Provide the [x, y] coordinate of the cell's center where the given text is located.  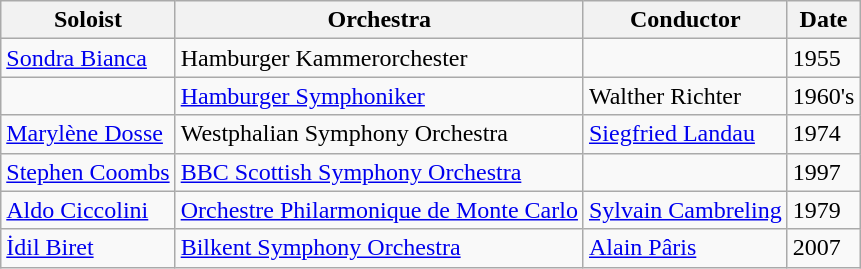
Marylène Dosse [88, 134]
1955 [824, 58]
1979 [824, 210]
Bilkent Symphony Orchestra [379, 248]
Orchestra [379, 20]
Hamburger Symphoniker [379, 96]
Soloist [88, 20]
2007 [824, 248]
BBC Scottish Symphony Orchestra [379, 172]
1997 [824, 172]
Stephen Coombs [88, 172]
Date [824, 20]
Sondra Bianca [88, 58]
Siegfried Landau [685, 134]
1960's [824, 96]
Westphalian Symphony Orchestra [379, 134]
İdil Biret [88, 248]
Sylvain Cambreling [685, 210]
1974 [824, 134]
Aldo Ciccolini [88, 210]
Conductor [685, 20]
Walther Richter [685, 96]
Orchestre Philarmonique de Monte Carlo [379, 210]
Hamburger Kammerorchester [379, 58]
Alain Pâris [685, 248]
